For the text-containing cell, return its midpoint in [X, Y] coordinate format. 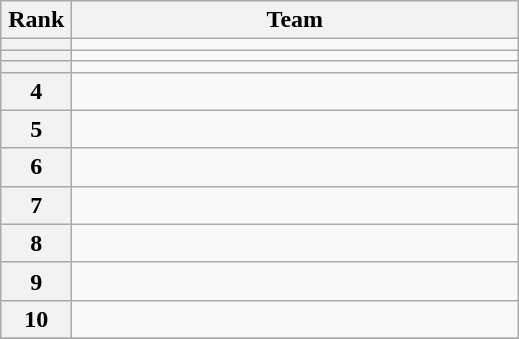
8 [36, 243]
10 [36, 319]
7 [36, 205]
5 [36, 129]
Team [295, 20]
4 [36, 91]
6 [36, 167]
9 [36, 281]
Rank [36, 20]
